Search for the cell housing the specified text and yield its (x, y) center coordinate. 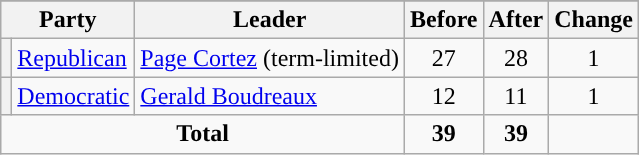
12 (444, 96)
After (516, 20)
28 (516, 58)
Party (68, 20)
27 (444, 58)
Change (594, 20)
Leader (270, 20)
Before (444, 20)
Page Cortez (term-limited) (270, 58)
Total (203, 134)
Democratic (74, 96)
Republican (74, 58)
11 (516, 96)
Gerald Boudreaux (270, 96)
